Detect which cell encompasses the target text, then output its (X, Y) center coordinate. 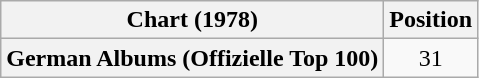
Position (431, 20)
Chart (1978) (192, 20)
31 (431, 58)
German Albums (Offizielle Top 100) (192, 58)
